Extract the (x, y) coordinate from the center of the cell holding the provided text.  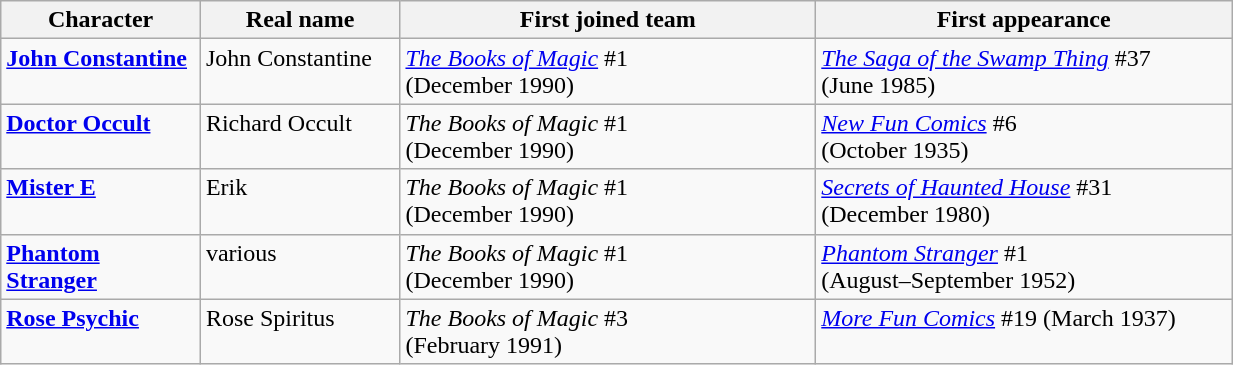
Mister E (101, 202)
Doctor Occult (101, 136)
various (300, 266)
First joined team (608, 20)
First appearance (1024, 20)
The Saga of the Swamp Thing #37(June 1985) (1024, 72)
Real name (300, 20)
New Fun Comics #6(October 1935) (1024, 136)
Phantom Stranger #1(August–September 1952) (1024, 266)
Erik (300, 202)
Rose Psychic (101, 332)
Character (101, 20)
Phantom Stranger (101, 266)
Richard Occult (300, 136)
Secrets of Haunted House #31(December 1980) (1024, 202)
Rose Spiritus (300, 332)
More Fun Comics #19 (March 1937) (1024, 332)
The Books of Magic #3(February 1991) (608, 332)
